Determine the (x, y) coordinate at the center of the cell enclosing the given text.  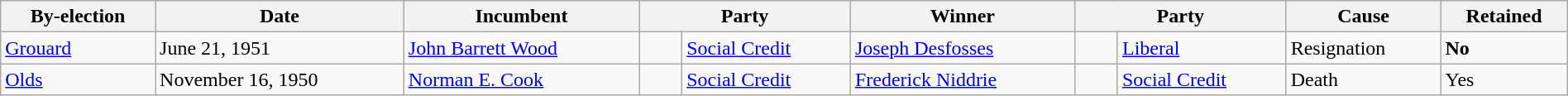
Yes (1503, 79)
Death (1363, 79)
June 21, 1951 (280, 48)
John Barrett Wood (521, 48)
Cause (1363, 17)
Incumbent (521, 17)
Joseph Desfosses (963, 48)
Date (280, 17)
Liberal (1202, 48)
By-election (78, 17)
Olds (78, 79)
Resignation (1363, 48)
Frederick Niddrie (963, 79)
No (1503, 48)
Grouard (78, 48)
Norman E. Cook (521, 79)
November 16, 1950 (280, 79)
Retained (1503, 17)
Winner (963, 17)
